Identify which cell holds the provided text, then report its (x, y) central coordinate. 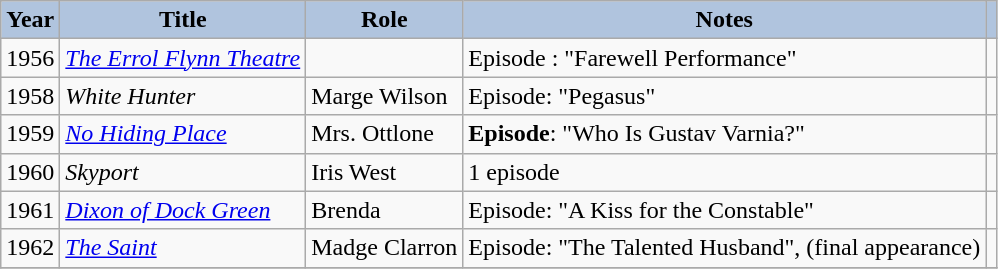
1956 (30, 58)
Episode: "Who Is Gustav Varnia?" (724, 134)
The Saint (183, 248)
Episode: "The Talented Husband", (final appearance) (724, 248)
Episode : "Farewell Performance" (724, 58)
Title (183, 20)
The Errol Flynn Theatre (183, 58)
Episode: "Pegasus" (724, 96)
Dixon of Dock Green (183, 210)
Skyport (183, 172)
Madge Clarron (384, 248)
1959 (30, 134)
Mrs. Ottlone (384, 134)
Role (384, 20)
Brenda (384, 210)
1961 (30, 210)
Episode: "A Kiss for the Constable" (724, 210)
Iris West (384, 172)
Marge Wilson (384, 96)
1960 (30, 172)
1 episode (724, 172)
No Hiding Place (183, 134)
White Hunter (183, 96)
1962 (30, 248)
Notes (724, 20)
1958 (30, 96)
Year (30, 20)
